Locate the cell with the specified text and output its (X, Y) center coordinate. 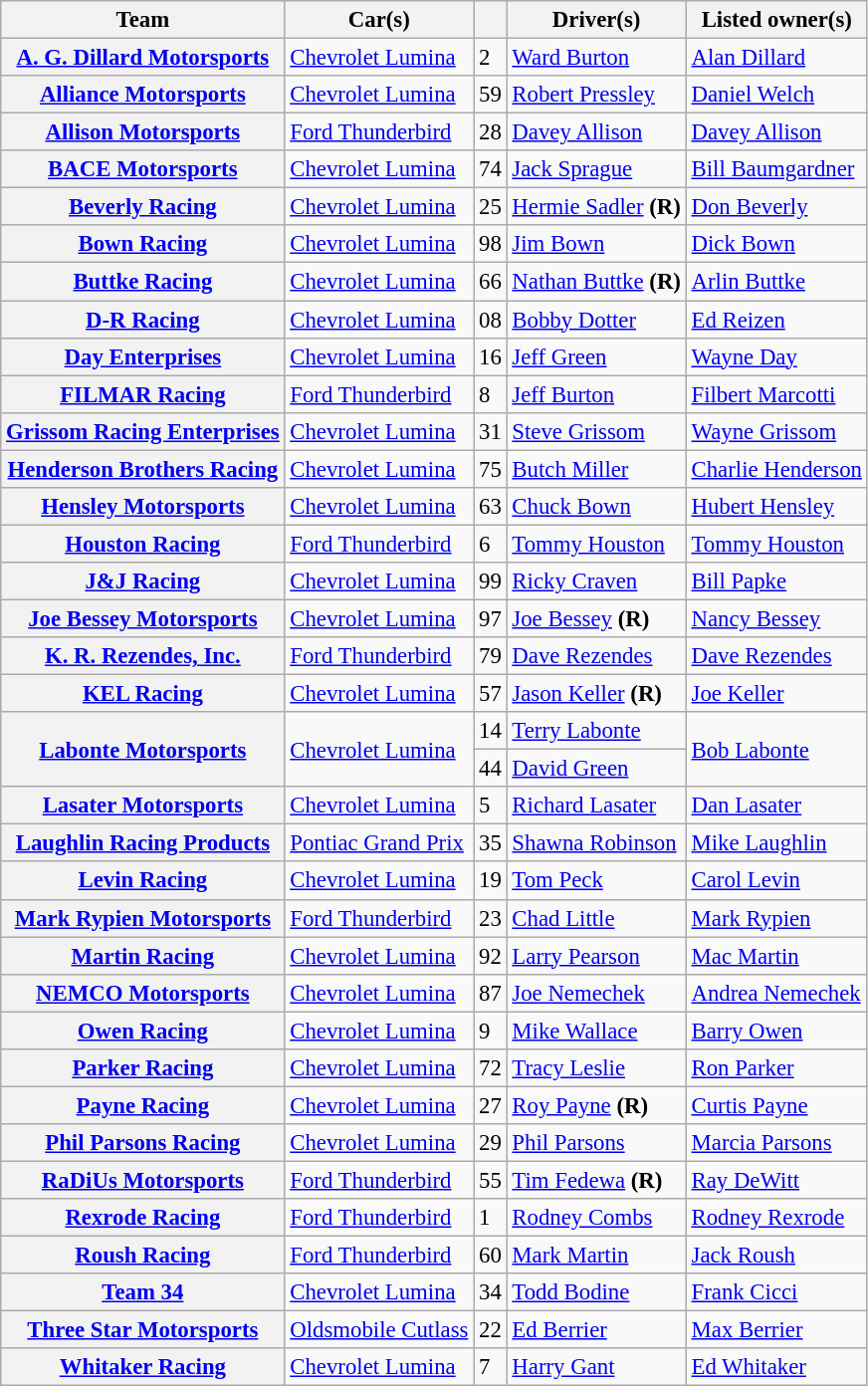
Ed Berrier (596, 1330)
60 (490, 1256)
Shawna Robinson (596, 843)
Butch Miller (596, 469)
Hensley Motorsports (143, 507)
Team 34 (143, 1292)
1 (490, 1218)
Ricky Craven (596, 581)
Mark Martin (596, 1256)
Owen Racing (143, 1031)
31 (490, 431)
Parker Racing (143, 1068)
Joe Bessey (R) (596, 618)
Frank Cicci (776, 1292)
22 (490, 1330)
Joe Keller (776, 694)
97 (490, 618)
Charlie Henderson (776, 469)
28 (490, 132)
Levin Racing (143, 881)
Car(s) (379, 20)
Alan Dillard (776, 58)
Team (143, 20)
99 (490, 581)
23 (490, 918)
87 (490, 993)
Alliance Motorsports (143, 95)
35 (490, 843)
Laughlin Racing Products (143, 843)
16 (490, 356)
Dan Lasater (776, 806)
Listed owner(s) (776, 20)
FILMAR Racing (143, 394)
66 (490, 282)
Arlin Buttke (776, 282)
Chad Little (596, 918)
Henderson Brothers Racing (143, 469)
Harry Gant (596, 1367)
Tom Peck (596, 881)
Carol Levin (776, 881)
5 (490, 806)
29 (490, 1143)
Rodney Combs (596, 1218)
9 (490, 1031)
Oldsmobile Cutlass (379, 1330)
Max Berrier (776, 1330)
08 (490, 320)
Nathan Buttke (R) (596, 282)
Rexrode Racing (143, 1218)
Hubert Hensley (776, 507)
Martin Racing (143, 956)
Wayne Grissom (776, 431)
8 (490, 394)
Mike Wallace (596, 1031)
Bob Labonte (776, 749)
D-R Racing (143, 320)
Roy Payne (R) (596, 1105)
Chuck Bown (596, 507)
Beverly Racing (143, 207)
Jason Keller (R) (596, 694)
Larry Pearson (596, 956)
Bown Racing (143, 244)
Daniel Welch (776, 95)
Labonte Motorsports (143, 749)
75 (490, 469)
Marcia Parsons (776, 1143)
98 (490, 244)
74 (490, 169)
Rodney Rexrode (776, 1218)
Phil Parsons Racing (143, 1143)
Wayne Day (776, 356)
Andrea Nemechek (776, 993)
Curtis Payne (776, 1105)
K. R. Rezendes, Inc. (143, 656)
44 (490, 769)
57 (490, 694)
Allison Motorsports (143, 132)
Jeff Green (596, 356)
Tim Fedewa (R) (596, 1180)
Roush Racing (143, 1256)
Jack Sprague (596, 169)
Todd Bodine (596, 1292)
Don Beverly (776, 207)
Ron Parker (776, 1068)
Steve Grissom (596, 431)
Bill Baumgardner (776, 169)
Houston Racing (143, 544)
Jeff Burton (596, 394)
BACE Motorsports (143, 169)
A. G. Dillard Motorsports (143, 58)
Payne Racing (143, 1105)
Whitaker Racing (143, 1367)
Buttke Racing (143, 282)
Day Enterprises (143, 356)
55 (490, 1180)
Nancy Bessey (776, 618)
7 (490, 1367)
27 (490, 1105)
Bill Papke (776, 581)
KEL Racing (143, 694)
Mark Rypien Motorsports (143, 918)
Joe Nemechek (596, 993)
Barry Owen (776, 1031)
Ward Burton (596, 58)
Ray DeWitt (776, 1180)
Jack Roush (776, 1256)
6 (490, 544)
25 (490, 207)
92 (490, 956)
Driver(s) (596, 20)
Tracy Leslie (596, 1068)
J&J Racing (143, 581)
David Green (596, 769)
Terry Labonte (596, 731)
Jim Bown (596, 244)
Ed Whitaker (776, 1367)
Joe Bessey Motorsports (143, 618)
Robert Pressley (596, 95)
59 (490, 95)
Mark Rypien (776, 918)
Hermie Sadler (R) (596, 207)
RaDiUs Motorsports (143, 1180)
Mike Laughlin (776, 843)
Dick Bown (776, 244)
63 (490, 507)
Phil Parsons (596, 1143)
19 (490, 881)
34 (490, 1292)
Grissom Racing Enterprises (143, 431)
14 (490, 731)
2 (490, 58)
Bobby Dotter (596, 320)
Three Star Motorsports (143, 1330)
Mac Martin (776, 956)
Filbert Marcotti (776, 394)
Richard Lasater (596, 806)
79 (490, 656)
NEMCO Motorsports (143, 993)
Lasater Motorsports (143, 806)
Pontiac Grand Prix (379, 843)
Ed Reizen (776, 320)
72 (490, 1068)
